Return the [x, y] coordinate for the center point of the cell that contains the specified text.  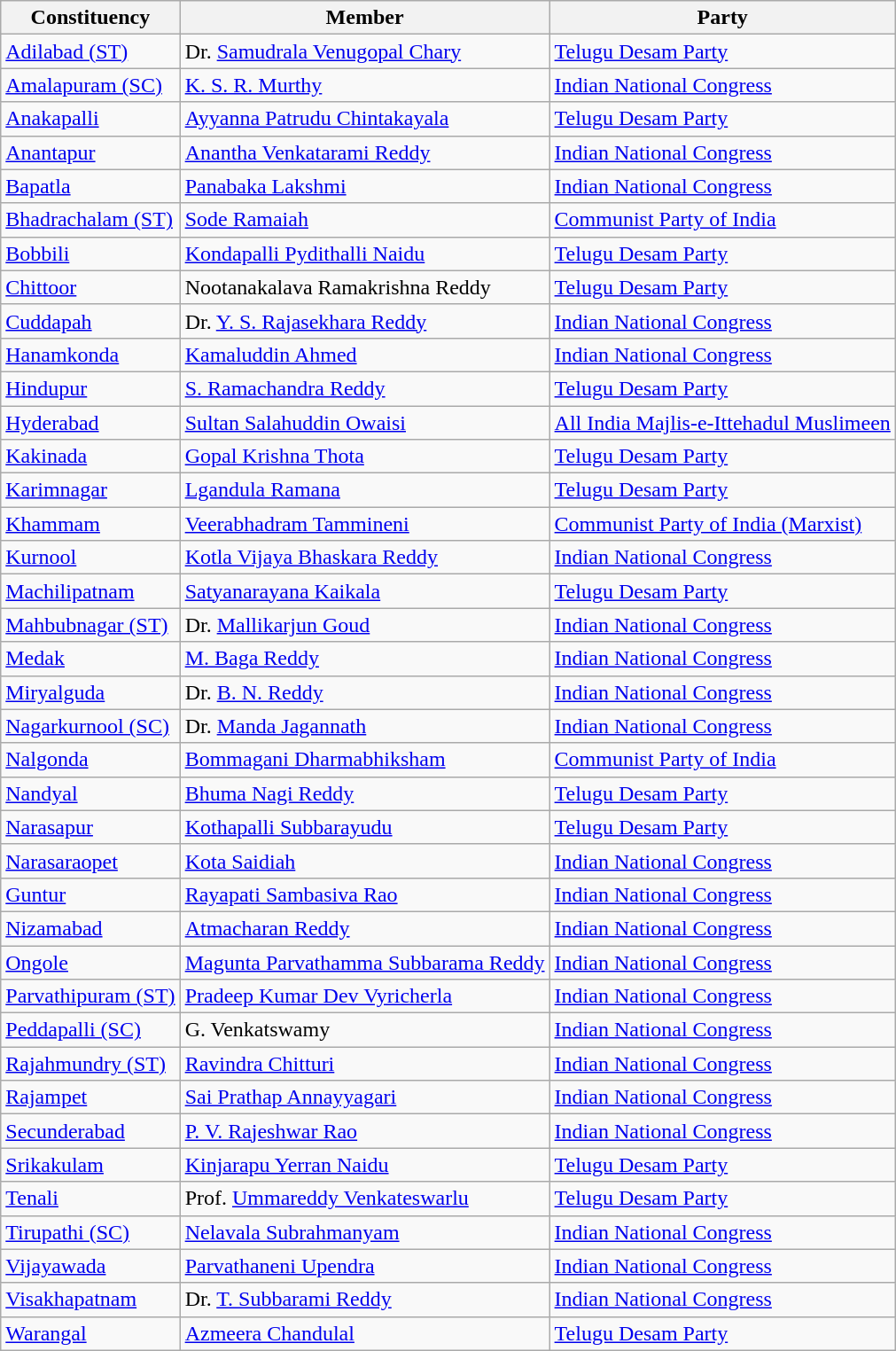
Kakinada [90, 457]
Sultan Salahuddin Owaisi [365, 423]
Chittoor [90, 287]
Guntur [90, 894]
Bhadrachalam (ST) [90, 220]
Dr. T. Subbarami Reddy [365, 1300]
Parvathaneni Upendra [365, 1266]
Sai Prathap Annayyagari [365, 1097]
Bobbili [90, 254]
Lgandula Ramana [365, 490]
Rajahmundry (ST) [90, 1064]
S. Ramachandra Reddy [365, 388]
Dr. B. N. Reddy [365, 692]
Nalgonda [90, 760]
Rajampet [90, 1097]
G. Venkatswamy [365, 1030]
Kurnool [90, 558]
Cuddapah [90, 321]
Atmacharan Reddy [365, 928]
Nandyal [90, 793]
Kothapalli Subbarayudu [365, 827]
Veerabhadram Tammineni [365, 524]
Anakapalli [90, 119]
Kamaluddin Ahmed [365, 355]
Nizamabad [90, 928]
Dr. Manda Jagannath [365, 726]
Narasapur [90, 827]
Nootanakalava Ramakrishna Reddy [365, 287]
Anantapur [90, 152]
Rayapati Sambasiva Rao [365, 894]
Bapatla [90, 186]
Khammam [90, 524]
Hindupur [90, 388]
Kotla Vijaya Bhaskara Reddy [365, 558]
Dr. Mallikarjun Goud [365, 625]
Kota Saidiah [365, 861]
Medak [90, 659]
Visakhapatnam [90, 1300]
Bommagani Dharmabhiksham [365, 760]
Satyanarayana Kaikala [365, 591]
Magunta Parvathamma Subbarama Reddy [365, 962]
Kondapalli Pydithalli Naidu [365, 254]
Amalapuram (SC) [90, 85]
Gopal Krishna Thota [365, 457]
Dr. Samudrala Venugopal Chary [365, 51]
Party [722, 18]
Hanamkonda [90, 355]
Ongole [90, 962]
Member [365, 18]
Sode Ramaiah [365, 220]
Tirupathi (SC) [90, 1232]
Panabaka Lakshmi [365, 186]
Warangal [90, 1333]
Secunderabad [90, 1131]
Miryalguda [90, 692]
Mahbubnagar (ST) [90, 625]
Nagarkurnool (SC) [90, 726]
Srikakulam [90, 1165]
Anantha Venkatarami Reddy [365, 152]
Karimnagar [90, 490]
Constituency [90, 18]
All India Majlis-e-Ittehadul Muslimeen [722, 423]
Prof. Ummareddy Venkateswarlu [365, 1199]
Dr. Y. S. Rajasekhara Reddy [365, 321]
Pradeep Kumar Dev Vyricherla [365, 996]
Azmeera Chandulal [365, 1333]
Parvathipuram (ST) [90, 996]
Communist Party of India (Marxist) [722, 524]
Ravindra Chitturi [365, 1064]
Tenali [90, 1199]
Nelavala Subrahmanyam [365, 1232]
Narasaraopet [90, 861]
Hyderabad [90, 423]
Bhuma Nagi Reddy [365, 793]
M. Baga Reddy [365, 659]
Adilabad (ST) [90, 51]
K. S. R. Murthy [365, 85]
Machilipatnam [90, 591]
Kinjarapu Yerran Naidu [365, 1165]
Peddapalli (SC) [90, 1030]
P. V. Rajeshwar Rao [365, 1131]
Vijayawada [90, 1266]
Ayyanna Patrudu Chintakayala [365, 119]
